Locate the cell with the specified text and output its (x, y) center coordinate. 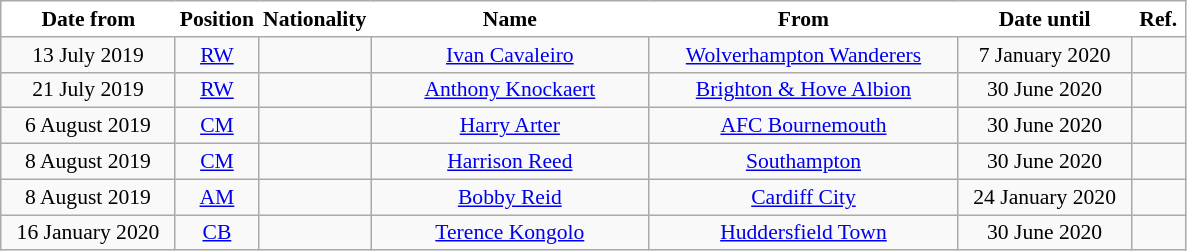
24 January 2020 (1045, 197)
Ref. (1158, 19)
Position (217, 19)
Name (510, 19)
CB (217, 233)
13 July 2019 (88, 55)
Date from (88, 19)
16 January 2020 (88, 233)
Cardiff City (804, 197)
Southampton (804, 162)
Anthony Knockaert (510, 90)
AFC Bournemouth (804, 126)
Ivan Cavaleiro (510, 55)
Harry Arter (510, 126)
6 August 2019 (88, 126)
Wolverhampton Wanderers (804, 55)
AM (217, 197)
Brighton & Hove Albion (804, 90)
Date until (1045, 19)
Harrison Reed (510, 162)
21 July 2019 (88, 90)
Nationality (315, 19)
7 January 2020 (1045, 55)
Bobby Reid (510, 197)
Terence Kongolo (510, 233)
From (804, 19)
Huddersfield Town (804, 233)
